Identify which cell holds the provided text, then report its (x, y) central coordinate. 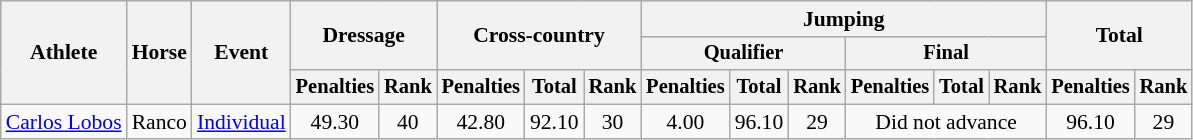
Jumping (844, 19)
92.10 (554, 122)
30 (613, 122)
42.80 (481, 122)
Event (242, 52)
Final (946, 54)
Horse (160, 52)
Dressage (364, 36)
Carlos Lobos (64, 122)
49.30 (335, 122)
Cross-country (540, 36)
Athlete (64, 52)
Individual (242, 122)
Qualifier (744, 54)
4.00 (685, 122)
Did not advance (946, 122)
40 (408, 122)
Ranco (160, 122)
